Find where the given text appears and provide that cell's center as (x, y) coordinate. 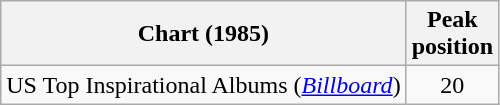
Chart (1985) (204, 34)
Peakposition (452, 34)
US Top Inspirational Albums (Billboard) (204, 85)
20 (452, 85)
